Return the [X, Y] coordinate for the center point of the cell that contains the specified text.  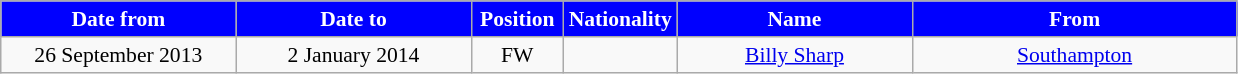
2 January 2014 [354, 55]
Southampton [1074, 55]
26 September 2013 [118, 55]
Nationality [620, 19]
Date from [118, 19]
Position [518, 19]
Date to [354, 19]
Name [794, 19]
From [1074, 19]
Billy Sharp [794, 55]
FW [518, 55]
